Detect which cell encompasses the target text, then output its (x, y) center coordinate. 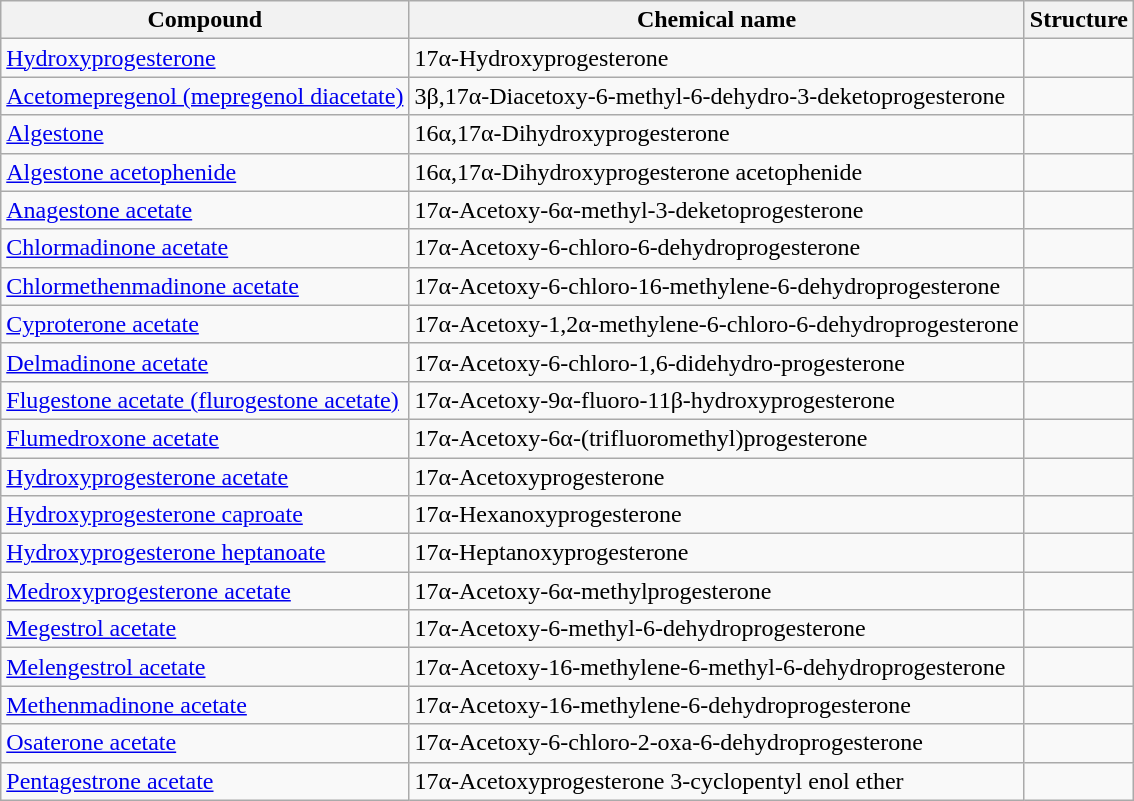
17α-Acetoxy-6-chloro-16-methylene-6-dehydroprogesterone (716, 286)
Flumedroxone acetate (205, 438)
Hydroxyprogesterone heptanoate (205, 553)
Chlormadinone acetate (205, 248)
17α-Acetoxy-1,2α-methylene-6-chloro-6-dehydroprogesterone (716, 324)
Algestone acetophenide (205, 172)
17α-Acetoxy-16-methylene-6-dehydroprogesterone (716, 705)
17α-Hydroxyprogesterone (716, 58)
17α-Acetoxyprogesterone (716, 477)
Structure (1078, 20)
17α-Acetoxy-6-chloro-1,6-didehydro-progesterone (716, 362)
Pentagestrone acetate (205, 781)
Compound (205, 20)
Anagestone acetate (205, 210)
Algestone (205, 134)
Delmadinone acetate (205, 362)
17α-Acetoxy-6α-methylprogesterone (716, 591)
Medroxyprogesterone acetate (205, 591)
17α-Acetoxyprogesterone 3-cyclopentyl enol ether (716, 781)
16α,17α-Dihydroxyprogesterone (716, 134)
Hydroxyprogesterone (205, 58)
Megestrol acetate (205, 629)
Melengestrol acetate (205, 667)
16α,17α-Dihydroxyprogesterone acetophenide (716, 172)
17α-Acetoxy-16-methylene-6-methyl-6-dehydroprogesterone (716, 667)
17α-Acetoxy-6α-(trifluoromethyl)progesterone (716, 438)
17α-Acetoxy-9α-fluoro-11β-hydroxyprogesterone (716, 400)
Chemical name (716, 20)
Cyproterone acetate (205, 324)
Flugestone acetate (flurogestone acetate) (205, 400)
17α-Acetoxy-6-chloro-6-dehydroprogesterone (716, 248)
Methenmadinone acetate (205, 705)
Acetomepregenol (mepregenol diacetate) (205, 96)
Chlormethenmadinone acetate (205, 286)
17α-Acetoxy-6-methyl-6-dehydroprogesterone (716, 629)
3β,17α-Diacetoxy-6-methyl-6-dehydro-3-deketoprogesterone (716, 96)
17α-Heptanoxyprogesterone (716, 553)
17α-Acetoxy-6-chloro-2-oxa-6-dehydroprogesterone (716, 743)
Hydroxyprogesterone caproate (205, 515)
Hydroxyprogesterone acetate (205, 477)
17α-Hexanoxyprogesterone (716, 515)
17α-Acetoxy-6α-methyl-3-deketoprogesterone (716, 210)
Osaterone acetate (205, 743)
